Determine the (x, y) coordinate at the center of the cell enclosing the given text.  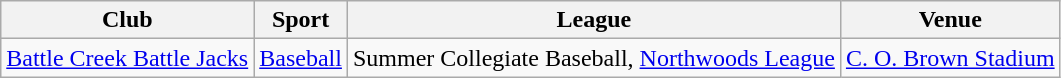
Venue (950, 20)
Sport (301, 20)
Club (128, 20)
C. O. Brown Stadium (950, 58)
Battle Creek Battle Jacks (128, 58)
League (594, 20)
Summer Collegiate Baseball, Northwoods League (594, 58)
Baseball (301, 58)
